Pinpoint the cell where the given text exists, returning its [X, Y] midpoint coordinate. 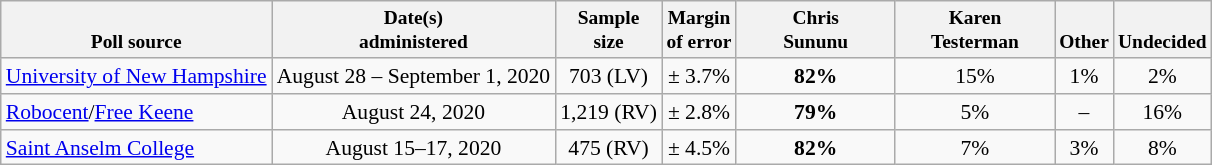
University of New Hampshire [136, 76]
703 (LV) [608, 76]
Undecided [1162, 30]
August 28 – September 1, 2020 [414, 76]
Date(s)administered [414, 30]
August 24, 2020 [414, 112]
Poll source [136, 30]
Robocent/Free Keene [136, 112]
± 2.8% [699, 112]
KarenTesterman [974, 30]
1,219 (RV) [608, 112]
15% [974, 76]
± 3.7% [699, 76]
2% [1162, 76]
5% [974, 112]
Marginof error [699, 30]
1% [1084, 76]
Other [1084, 30]
16% [1162, 112]
79% [816, 112]
82% [816, 76]
ChrisSununu [816, 30]
– [1084, 112]
Samplesize [608, 30]
